Pinpoint the cell where the given text exists, returning its [x, y] midpoint coordinate. 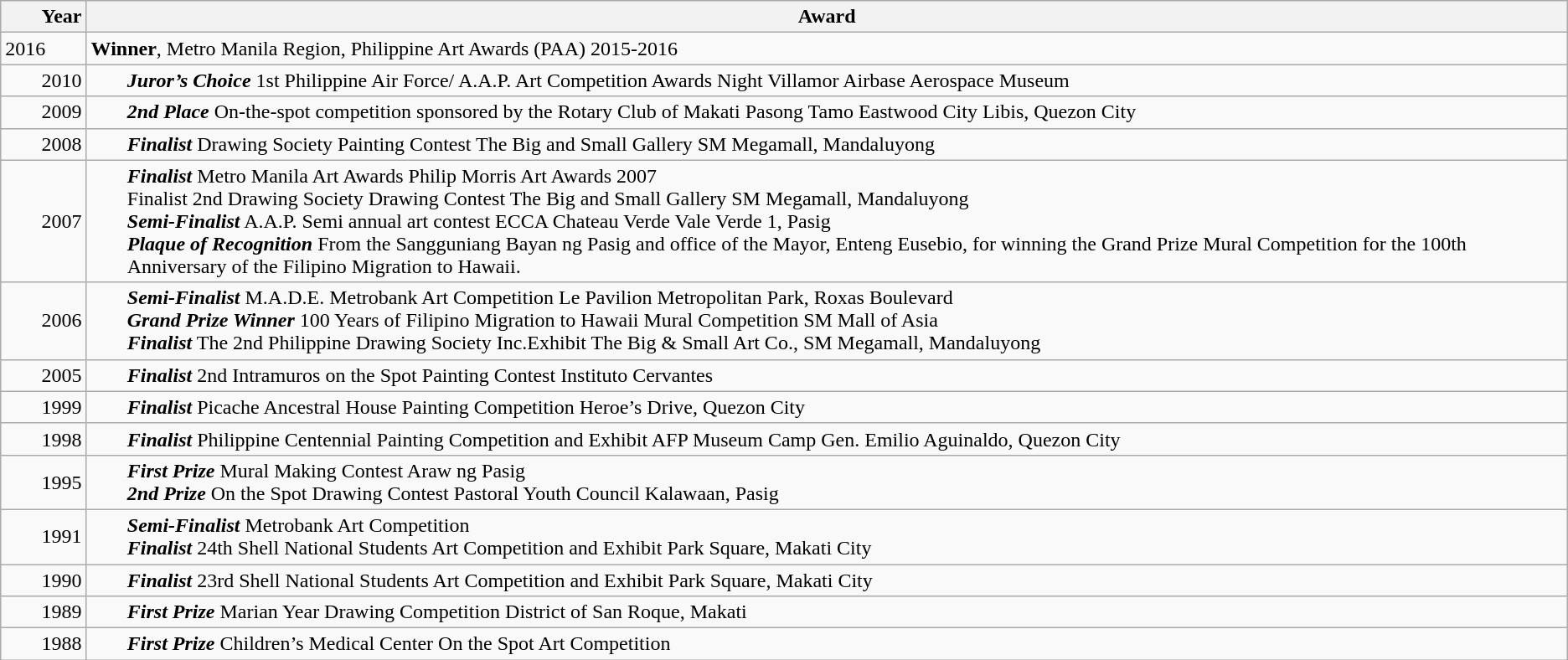
1995 [44, 482]
Finalist 2nd Intramuros on the Spot Painting Contest Instituto Cervantes [827, 375]
First Prize Mural Making Contest Araw ng Pasig2nd Prize On the Spot Drawing Contest Pastoral Youth Council Kalawaan, Pasig [827, 482]
2016 [44, 49]
Finalist Picache Ancestral House Painting Competition Heroe’s Drive, Quezon City [827, 407]
1990 [44, 580]
Juror’s Choice 1st Philippine Air Force/ A.A.P. Art Competition Awards Night Villamor Airbase Aerospace Museum [827, 80]
Winner, Metro Manila Region, Philippine Art Awards (PAA) 2015-2016 [827, 49]
1998 [44, 439]
2006 [44, 321]
1988 [44, 644]
2008 [44, 144]
Year [44, 17]
2007 [44, 221]
1989 [44, 612]
1991 [44, 536]
Semi-Finalist Metrobank Art CompetitionFinalist 24th Shell National Students Art Competition and Exhibit Park Square, Makati City [827, 536]
Award [827, 17]
1999 [44, 407]
2009 [44, 112]
2nd Place On-the-spot competition sponsored by the Rotary Club of Makati Pasong Tamo Eastwood City Libis, Quezon City [827, 112]
First Prize Children’s Medical Center On the Spot Art Competition [827, 644]
2005 [44, 375]
Finalist Philippine Centennial Painting Competition and Exhibit AFP Museum Camp Gen. Emilio Aguinaldo, Quezon City [827, 439]
Finalist 23rd Shell National Students Art Competition and Exhibit Park Square, Makati City [827, 580]
2010 [44, 80]
Finalist Drawing Society Painting Contest The Big and Small Gallery SM Megamall, Mandaluyong [827, 144]
First Prize Marian Year Drawing Competition District of San Roque, Makati [827, 612]
